Determine the (X, Y) coordinate at the center of the cell enclosing the given text.  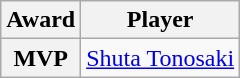
MVP (41, 58)
Award (41, 20)
Shuta Tonosaki (160, 58)
Player (160, 20)
